Scan for the cell matching the given text and deliver its [x, y] coordinate at center. 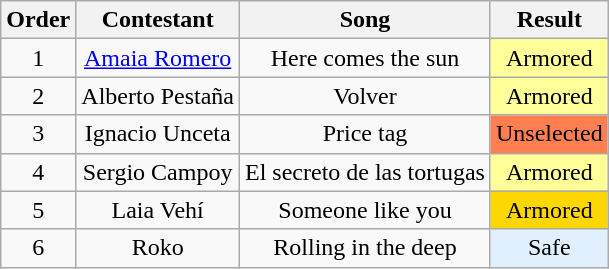
1 [38, 58]
Amaia Romero [158, 58]
Price tag [364, 134]
Safe [549, 248]
Result [549, 20]
Someone like you [364, 210]
Laia Vehí [158, 210]
Rolling in the deep [364, 248]
Here comes the sun [364, 58]
Contestant [158, 20]
Song [364, 20]
3 [38, 134]
Sergio Campoy [158, 172]
El secreto de las tortugas [364, 172]
Alberto Pestaña [158, 96]
Roko [158, 248]
Ignacio Unceta [158, 134]
Order [38, 20]
4 [38, 172]
6 [38, 248]
Volver [364, 96]
5 [38, 210]
2 [38, 96]
Unselected [549, 134]
